Capture the cell that displays the provided text and extract its (x, y) central coordinate. 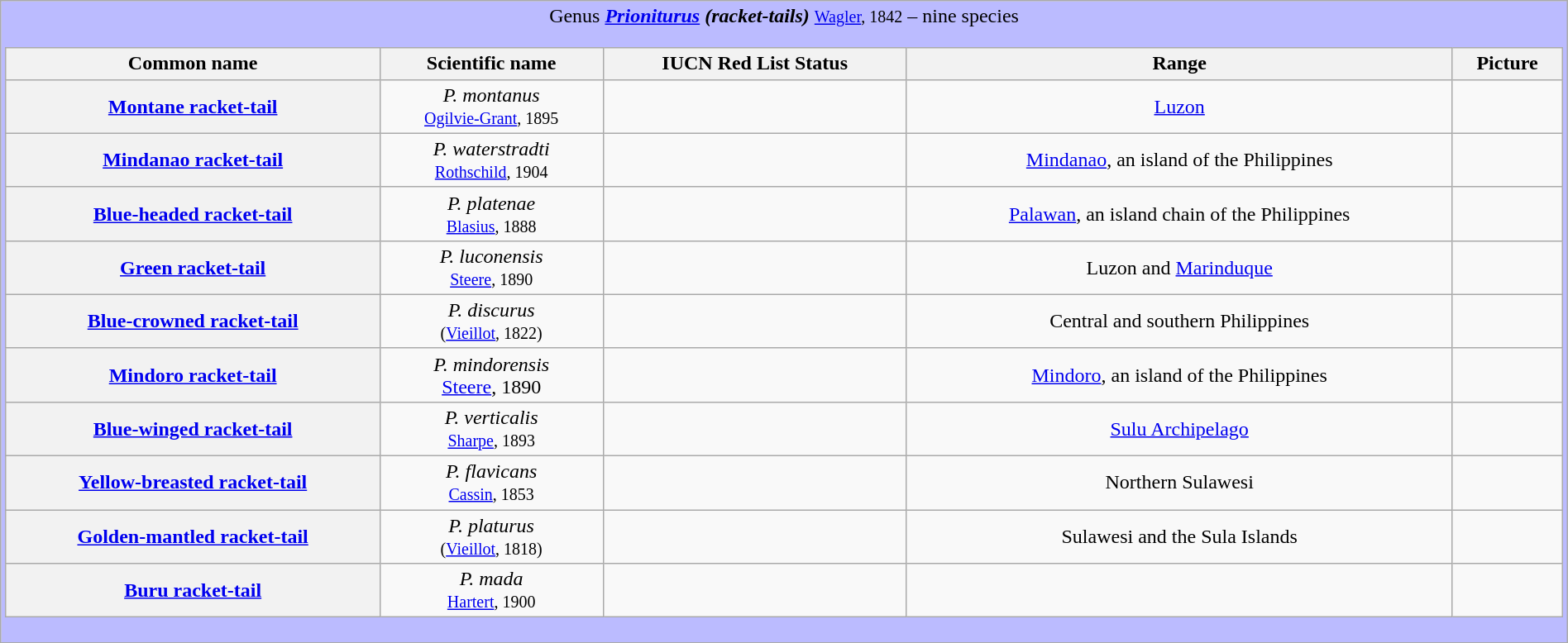
Range (1179, 64)
Scientific name (491, 64)
Palawan, an island chain of the Philippines (1179, 213)
P. montanus Ogilvie-Grant, 1895 (491, 106)
Mindoro, an island of the Philippines (1179, 375)
Mindanao racket-tail (193, 160)
Blue-crowned racket-tail (193, 321)
Green racket-tail (193, 268)
Yellow-breasted racket-tail (193, 483)
P. platurus (Vieillot, 1818) (491, 537)
P. mindorensis Steere, 1890 (491, 375)
P. luconensis Steere, 1890 (491, 268)
P. platenae Blasius, 1888 (491, 213)
Luzon (1179, 106)
Blue-headed racket-tail (193, 213)
Mindanao, an island of the Philippines (1179, 160)
Picture (1507, 64)
Montane racket-tail (193, 106)
Buru racket-tail (193, 590)
IUCN Red List Status (754, 64)
Luzon and Marinduque (1179, 268)
Central and southern Philippines (1179, 321)
P. waterstradti Rothschild, 1904 (491, 160)
Blue-winged racket-tail (193, 428)
Northern Sulawesi (1179, 483)
P. mada Hartert, 1900 (491, 590)
Sulu Archipelago (1179, 428)
P. flavicans Cassin, 1853 (491, 483)
Sulawesi and the Sula Islands (1179, 537)
P. discurus (Vieillot, 1822) (491, 321)
Mindoro racket-tail (193, 375)
P. verticalis Sharpe, 1893 (491, 428)
Common name (193, 64)
Golden-mantled racket-tail (193, 537)
